Search for the cell housing the specified text and yield its (X, Y) center coordinate. 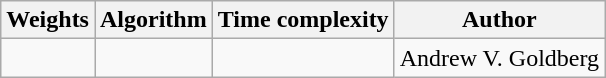
Time complexity (303, 20)
Algorithm (153, 20)
Andrew V. Goldberg (499, 58)
Weights (48, 20)
Author (499, 20)
